Find where the given text appears and provide that cell's center as (X, Y) coordinate. 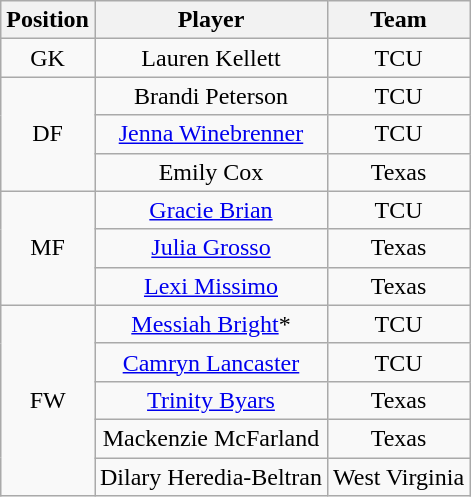
Brandi Peterson (210, 96)
Dilary Heredia-Beltran (210, 477)
GK (48, 58)
Position (48, 20)
FW (48, 400)
Player (210, 20)
Julia Grosso (210, 248)
MF (48, 248)
Messiah Bright* (210, 324)
Camryn Lancaster (210, 362)
Trinity Byars (210, 400)
Gracie Brian (210, 210)
Team (398, 20)
Emily Cox (210, 172)
West Virginia (398, 477)
Mackenzie McFarland (210, 438)
Jenna Winebrenner (210, 134)
Lauren Kellett (210, 58)
Lexi Missimo (210, 286)
DF (48, 134)
